Pinpoint the cell where the given text exists, returning its [X, Y] midpoint coordinate. 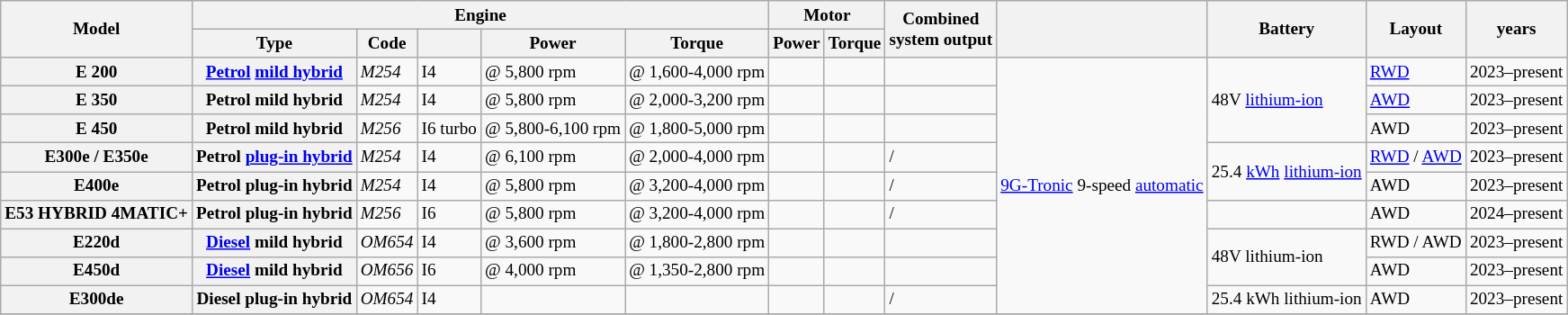
E 350 [97, 100]
Engine [480, 15]
Combinedsystem output [941, 29]
@ 1,800-2,800 rpm [697, 243]
@ 2,000-4,000 rpm [697, 157]
years [1517, 29]
9G-Tronic 9-speed automatic [1102, 185]
@ 1,600-4,000 rpm [697, 72]
@ 4,000 rpm [552, 271]
Battery [1286, 29]
Motor [828, 15]
@ 3,600 rpm [552, 243]
Type [275, 43]
E220d [97, 243]
@ 5,800-6,100 rpm [552, 129]
@ 6,100 rpm [552, 157]
E450d [97, 271]
RWD [1416, 72]
2024–present [1517, 214]
Diesel plug-in hybrid [275, 300]
Layout [1416, 29]
OM656 [387, 271]
E300e / E350e [97, 157]
E300de [97, 300]
I6 turbo [449, 129]
E400e [97, 185]
E53 HYBRID 4MATIC+ [97, 214]
E 450 [97, 129]
@ 1,350-2,800 rpm [697, 271]
@ 1,800-5,000 rpm [697, 129]
Model [97, 29]
@ 2,000-3,200 rpm [697, 100]
Code [387, 43]
E 200 [97, 72]
